Determine the [x, y] coordinate at the center of the cell enclosing the given text.  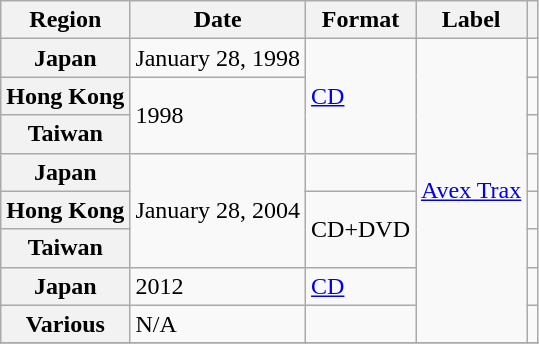
CD+DVD [361, 229]
Various [66, 324]
Date [218, 20]
Label [472, 20]
Region [66, 20]
2012 [218, 286]
Avex Trax [472, 191]
January 28, 1998 [218, 58]
January 28, 2004 [218, 210]
Format [361, 20]
N/A [218, 324]
1998 [218, 115]
